Scan for the cell matching the given text and deliver its [x, y] coordinate at center. 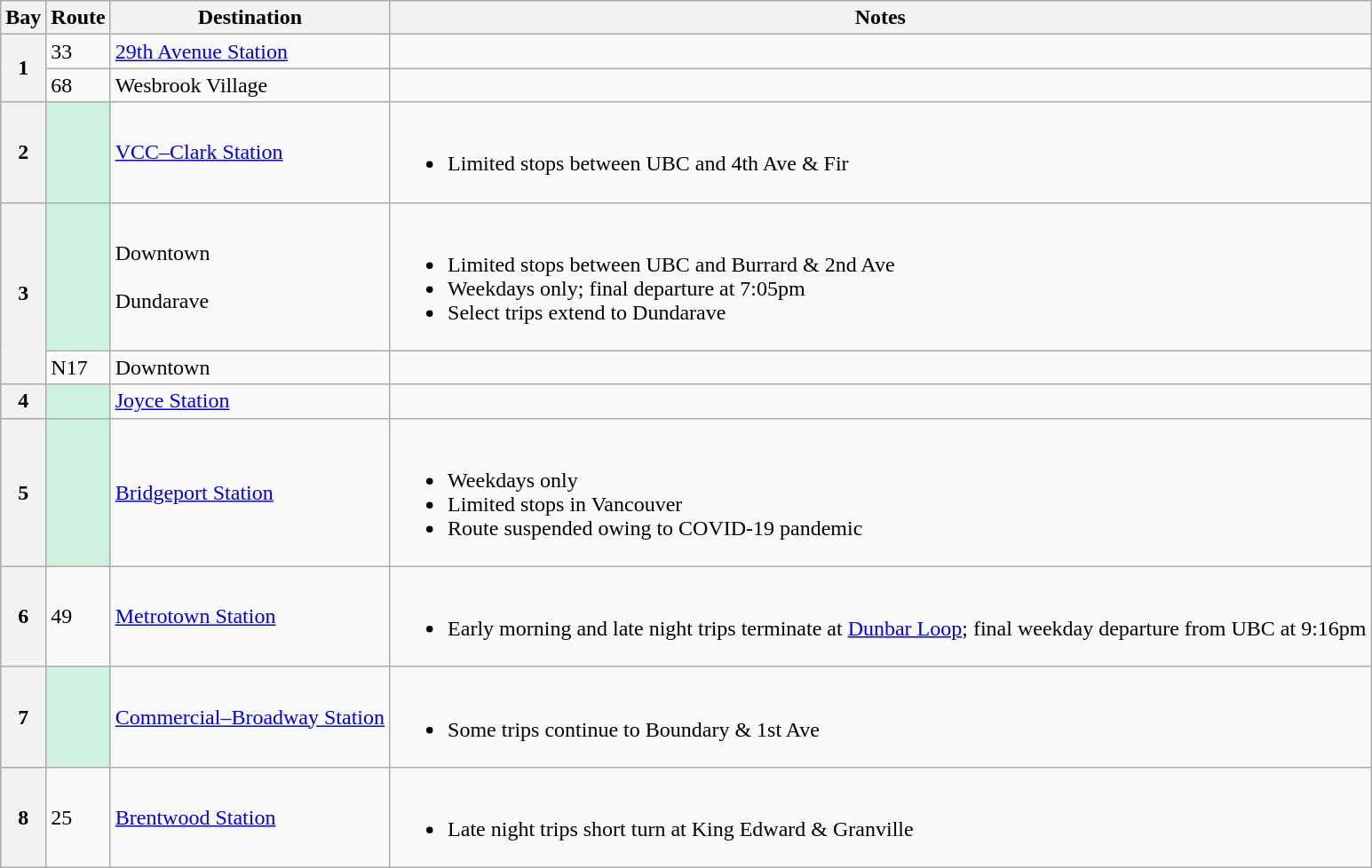
Metrotown Station [250, 616]
68 [78, 85]
33 [78, 51]
Weekdays onlyLimited stops in VancouverRoute suspended owing to COVID-19 pandemic [881, 492]
Some trips continue to Boundary & 1st Ave [881, 717]
Late night trips short turn at King Edward & Granville [881, 817]
DowntownDundarave [250, 277]
Notes [881, 18]
Limited stops between UBC and 4th Ave & Fir [881, 153]
Commercial–Broadway Station [250, 717]
Wesbrook Village [250, 85]
4 [23, 401]
2 [23, 153]
Limited stops between UBC and Burrard & 2nd AveWeekdays only; final departure at 7:05pmSelect trips extend to Dundarave [881, 277]
VCC–Clark Station [250, 153]
Destination [250, 18]
29th Avenue Station [250, 51]
1 [23, 68]
Bay [23, 18]
N17 [78, 367]
5 [23, 492]
Brentwood Station [250, 817]
Bridgeport Station [250, 492]
Early morning and late night trips terminate at Dunbar Loop; final weekday departure from UBC at 9:16pm [881, 616]
6 [23, 616]
Joyce Station [250, 401]
7 [23, 717]
8 [23, 817]
Downtown [250, 367]
49 [78, 616]
Route [78, 18]
25 [78, 817]
3 [23, 293]
